Find where the given text appears and provide that cell's center as [x, y] coordinate. 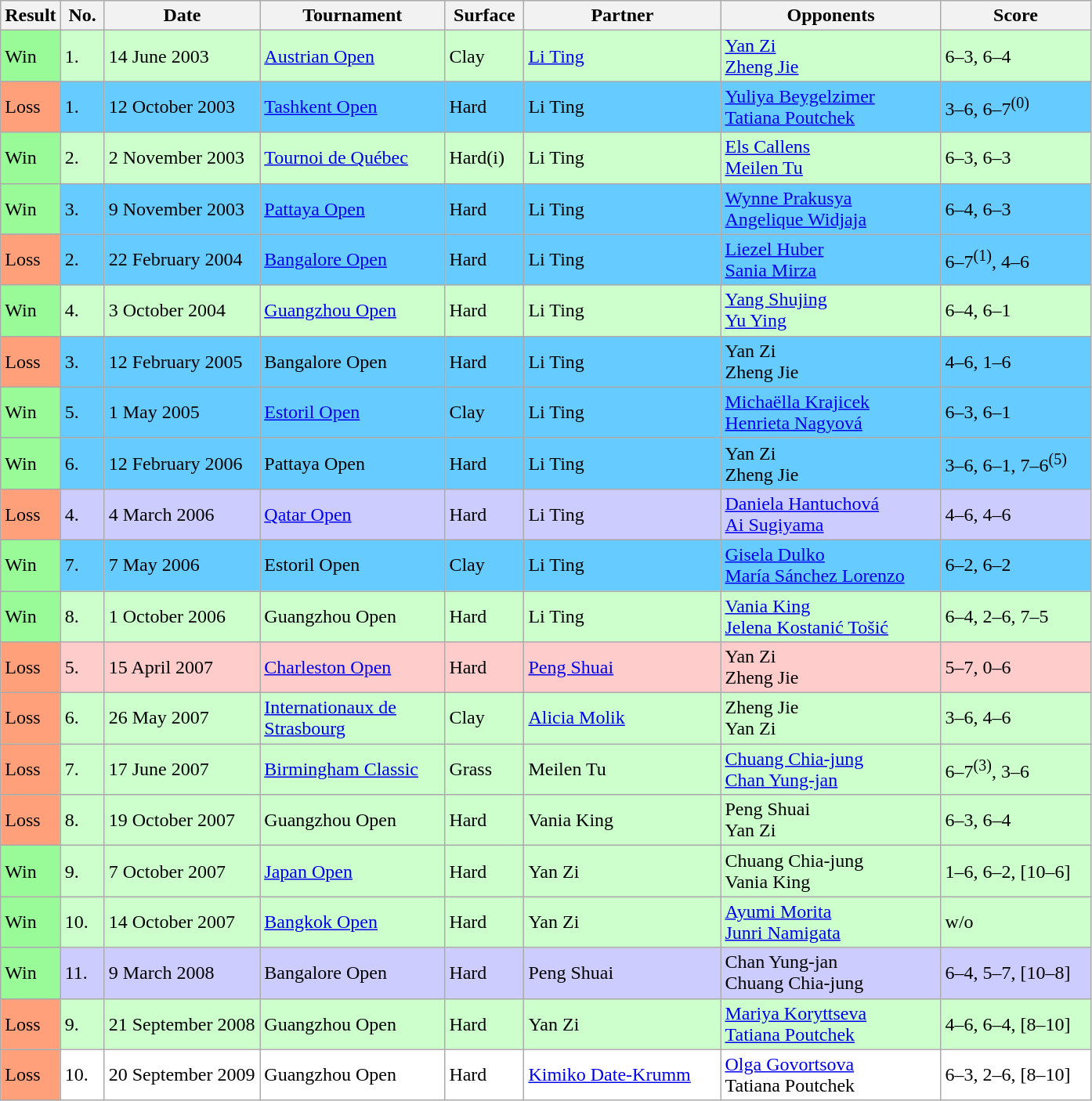
6–3, 6–3 [1015, 158]
4–6, 6–4, [8–10] [1015, 1024]
6–4, 6–1 [1015, 310]
21 September 2008 [182, 1024]
17 June 2007 [182, 769]
Qatar Open [353, 514]
Chuang Chia-jung Vania King [830, 871]
6–3, 6–1 [1015, 412]
12 February 2005 [182, 362]
Michaëlla Krajicek Henrieta Nagyová [830, 412]
Olga Govortsova Tatiana Poutchek [830, 1074]
Birmingham Classic [353, 769]
6–7(3), 3–6 [1015, 769]
4 March 2006 [182, 514]
9 November 2003 [182, 208]
Opponents [830, 16]
w/o [1015, 922]
Mariya Koryttseva Tatiana Poutchek [830, 1024]
Score [1015, 16]
1–6, 6–2, [10–6] [1015, 871]
No. [82, 16]
20 September 2009 [182, 1074]
5–7, 0–6 [1015, 667]
2 November 2003 [182, 158]
14 June 2003 [182, 56]
Daniela Hantuchová Ai Sugiyama [830, 514]
Meilen Tu [622, 769]
Japan Open [353, 871]
Hard(i) [484, 158]
Vania King Jelena Kostanić Tošić [830, 615]
Kimiko Date-Krumm [622, 1074]
Yuliya Beygelzimer Tatiana Poutchek [830, 106]
Internationaux de Strasbourg [353, 719]
Charleston Open [353, 667]
Result [31, 16]
Austrian Open [353, 56]
3–6, 6–1, 7–6(5) [1015, 464]
3–6, 6–7(0) [1015, 106]
Els Callens Meilen Tu [830, 158]
1 May 2005 [182, 412]
Vania King [622, 821]
Bangkok Open [353, 922]
7 October 2007 [182, 871]
Partner [622, 16]
Gisela Dulko María Sánchez Lorenzo [830, 565]
Date [182, 16]
Tournament [353, 16]
22 February 2004 [182, 260]
4–6, 1–6 [1015, 362]
14 October 2007 [182, 922]
Surface [484, 16]
Wynne Prakusya Angelique Widjaja [830, 208]
9 March 2008 [182, 973]
6–4, 5–7, [10–8] [1015, 973]
Chan Yung-jan Chuang Chia-jung [830, 973]
11. [82, 973]
Ayumi Morita Junri Namigata [830, 922]
Tashkent Open [353, 106]
Peng Shuai Yan Zi [830, 821]
15 April 2007 [182, 667]
6–4, 2–6, 7–5 [1015, 615]
3 October 2004 [182, 310]
3–6, 4–6 [1015, 719]
4–6, 4–6 [1015, 514]
6–4, 6–3 [1015, 208]
12 October 2003 [182, 106]
6–3, 2–6, [8–10] [1015, 1074]
Liezel Huber Sania Mirza [830, 260]
7 May 2006 [182, 565]
Yang Shujing Yu Ying [830, 310]
12 February 2006 [182, 464]
Chuang Chia-jung Chan Yung-jan [830, 769]
19 October 2007 [182, 821]
26 May 2007 [182, 719]
Zheng Jie Yan Zi [830, 719]
Grass [484, 769]
6–7(1), 4–6 [1015, 260]
Alicia Molik [622, 719]
Tournoi de Québec [353, 158]
1 October 2006 [182, 615]
6–2, 6–2 [1015, 565]
